Locate the cell with the specified text and output its [x, y] center coordinate. 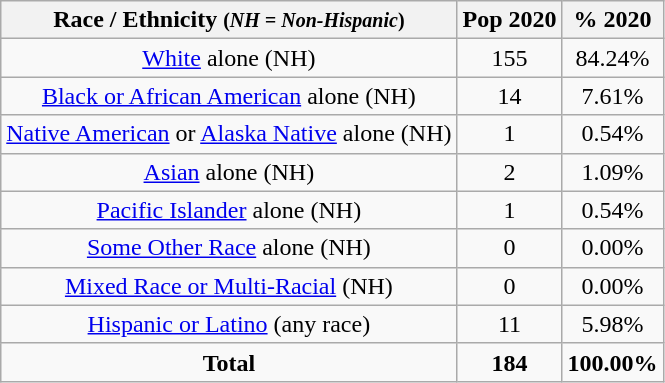
Total [229, 362]
Black or African American alone (NH) [229, 96]
Pop 2020 [510, 20]
7.61% [612, 96]
184 [510, 362]
84.24% [612, 58]
Pacific Islander alone (NH) [229, 210]
Asian alone (NH) [229, 172]
Native American or Alaska Native alone (NH) [229, 134]
White alone (NH) [229, 58]
Some Other Race alone (NH) [229, 248]
Race / Ethnicity (NH = Non-Hispanic) [229, 20]
100.00% [612, 362]
5.98% [612, 324]
% 2020 [612, 20]
155 [510, 58]
2 [510, 172]
Hispanic or Latino (any race) [229, 324]
14 [510, 96]
1.09% [612, 172]
11 [510, 324]
Mixed Race or Multi-Racial (NH) [229, 286]
